Pinpoint the cell where the given text exists, returning its [x, y] midpoint coordinate. 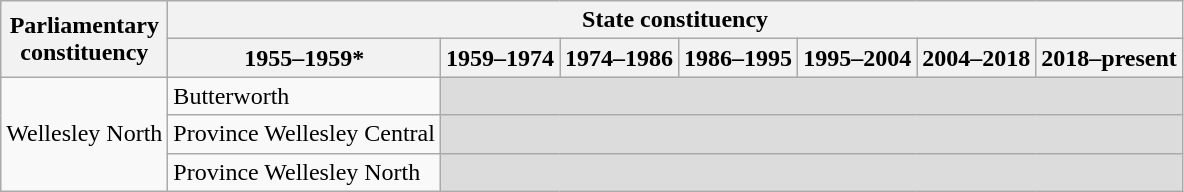
2018–present [1110, 58]
Parliamentaryconstituency [84, 39]
1986–1995 [738, 58]
1959–1974 [500, 58]
Butterworth [304, 96]
Province Wellesley Central [304, 134]
1974–1986 [620, 58]
2004–2018 [976, 58]
1955–1959* [304, 58]
Province Wellesley North [304, 172]
Wellesley North [84, 134]
1995–2004 [858, 58]
State constituency [676, 20]
